Locate the cell with the specified text and output its (x, y) center coordinate. 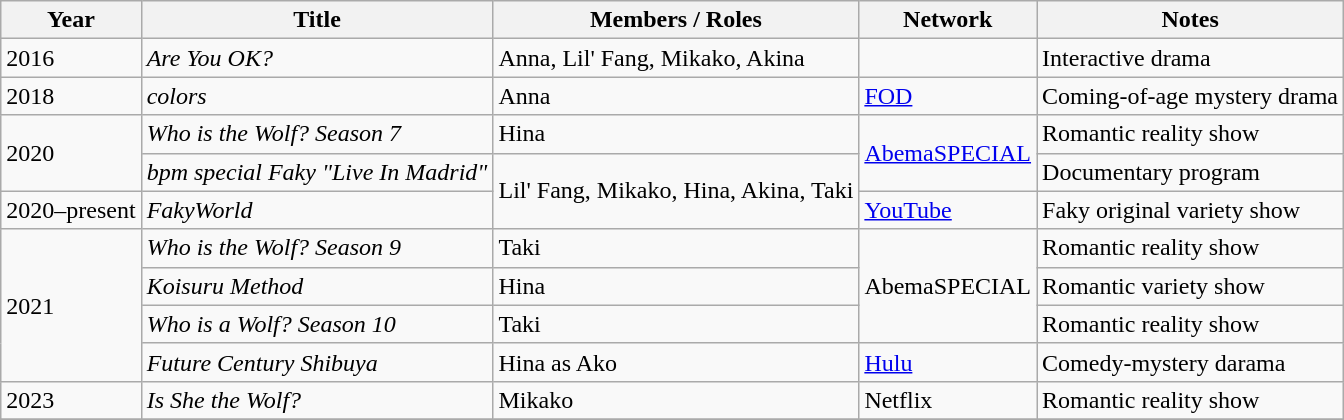
YouTube (948, 210)
Year (71, 20)
2021 (71, 305)
Notes (1190, 20)
Title (317, 20)
2016 (71, 58)
Mikako (676, 400)
Future Century Shibuya (317, 362)
Interactive drama (1190, 58)
Anna, Lil' Fang, Mikako, Akina (676, 58)
Who is the Wolf? Season 9 (317, 248)
Is She the Wolf? (317, 400)
Hulu (948, 362)
Comedy-mystery darama (1190, 362)
Netflix (948, 400)
2018 (71, 96)
Anna (676, 96)
Who is a Wolf? Season 10 (317, 324)
2020–present (71, 210)
2020 (71, 153)
colors (317, 96)
Who is the Wolf? Season 7 (317, 134)
bpm special Faky "Live In Madrid" (317, 172)
FakyWorld (317, 210)
Romantic variety show (1190, 286)
Network (948, 20)
Are You OK? (317, 58)
Lil' Fang, Mikako, Hina, Akina, Taki (676, 191)
Coming-of-age mystery drama (1190, 96)
Documentary program (1190, 172)
FOD (948, 96)
Hina as Ako (676, 362)
2023 (71, 400)
Koisuru Method (317, 286)
Members / Roles (676, 20)
Faky original variety show (1190, 210)
